Pinpoint the cell where the given text exists, returning its [x, y] midpoint coordinate. 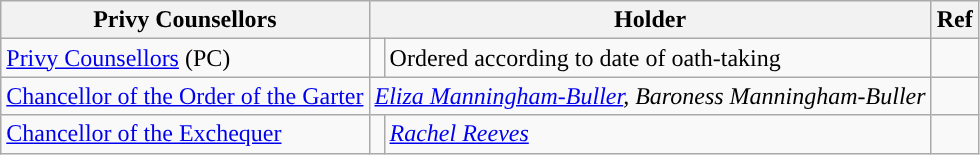
Eliza Manningham-Buller, Baroness Manningham-Buller [650, 96]
Chancellor of the Order of the Garter [185, 96]
Privy Counsellors [185, 20]
Ref [954, 20]
Privy Counsellors (PC) [185, 58]
Holder [650, 20]
Ordered according to date of oath-taking [658, 58]
Chancellor of the Exchequer [185, 134]
Rachel Reeves [658, 134]
